Scan for the cell matching the given text and deliver its [X, Y] coordinate at center. 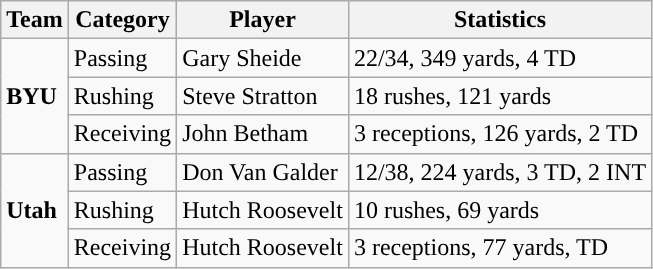
Don Van Galder [263, 172]
18 rushes, 121 yards [500, 96]
Player [263, 20]
10 rushes, 69 yards [500, 210]
3 receptions, 77 yards, TD [500, 248]
Team [35, 20]
BYU [35, 96]
Statistics [500, 20]
12/38, 224 yards, 3 TD, 2 INT [500, 172]
22/34, 349 yards, 4 TD [500, 58]
Gary Sheide [263, 58]
Utah [35, 210]
Category [122, 20]
Steve Stratton [263, 96]
3 receptions, 126 yards, 2 TD [500, 134]
John Betham [263, 134]
